Identify which cell holds the provided text, then report its [X, Y] central coordinate. 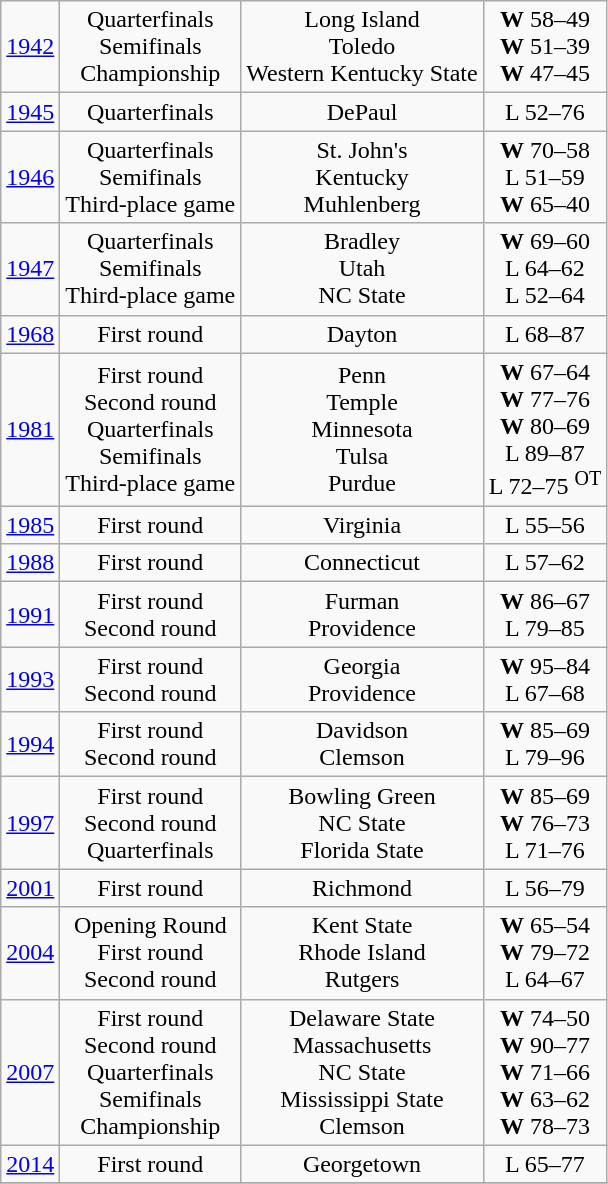
W 74–50W 90–77W 71–66W 63–62W 78–73 [545, 1072]
First roundSecond roundQuarterfinalsSemifinalsThird-place game [150, 430]
FurmanProvidence [362, 614]
Richmond [362, 888]
Georgetown [362, 1164]
W 69–60L 64–62L 52–64 [545, 269]
1997 [30, 823]
L 65–77 [545, 1164]
DePaul [362, 112]
L 55–56 [545, 525]
Bowling GreenNC StateFlorida State [362, 823]
2014 [30, 1164]
W 86–67L 79–85 [545, 614]
1985 [30, 525]
1991 [30, 614]
DavidsonClemson [362, 744]
L 52–76 [545, 112]
1968 [30, 334]
W 67–64W 77–76W 80–69L 89–87L 72–75 OT [545, 430]
QuarterfinalsSemifinalsChampionship [150, 47]
First roundSecond roundQuarterfinalsSemifinalsChampionship [150, 1072]
L 68–87 [545, 334]
W 58–49W 51–39W 47–45 [545, 47]
1945 [30, 112]
First roundSecond roundQuarterfinals [150, 823]
W 65–54W 79–72L 64–67 [545, 953]
GeorgiaProvidence [362, 680]
Quarterfinals [150, 112]
W 95–84L 67–68 [545, 680]
Virginia [362, 525]
Kent StateRhode IslandRutgers [362, 953]
BradleyUtahNC State [362, 269]
1988 [30, 563]
1946 [30, 177]
L 57–62 [545, 563]
1981 [30, 430]
Long IslandToledoWestern Kentucky State [362, 47]
1994 [30, 744]
2001 [30, 888]
1942 [30, 47]
1993 [30, 680]
St. John'sKentuckyMuhlenberg [362, 177]
W 85–69W 76–73L 71–76 [545, 823]
W 85–69L 79–96 [545, 744]
Connecticut [362, 563]
1947 [30, 269]
Opening RoundFirst roundSecond round [150, 953]
Dayton [362, 334]
2004 [30, 953]
Delaware StateMassachusettsNC StateMississippi StateClemson [362, 1072]
W 70–58L 51–59W 65–40 [545, 177]
PennTempleMinnesotaTulsaPurdue [362, 430]
2007 [30, 1072]
L 56–79 [545, 888]
